Provide the (x, y) coordinate of the cell's center where the given text is located.  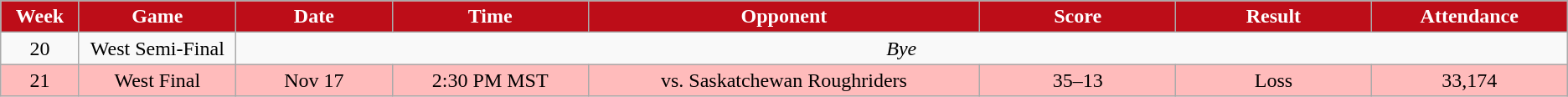
20 (40, 48)
Date (313, 17)
35–13 (1078, 80)
21 (40, 80)
Opponent (784, 17)
Nov 17 (313, 80)
Time (490, 17)
Loss (1274, 80)
West Final (157, 80)
33,174 (1469, 80)
Game (157, 17)
Attendance (1469, 17)
Week (40, 17)
Result (1274, 17)
2:30 PM MST (490, 80)
Score (1078, 17)
Bye (901, 48)
West Semi-Final (157, 48)
vs. Saskatchewan Roughriders (784, 80)
